Extract the (x, y) coordinate from the center of the cell holding the provided text.  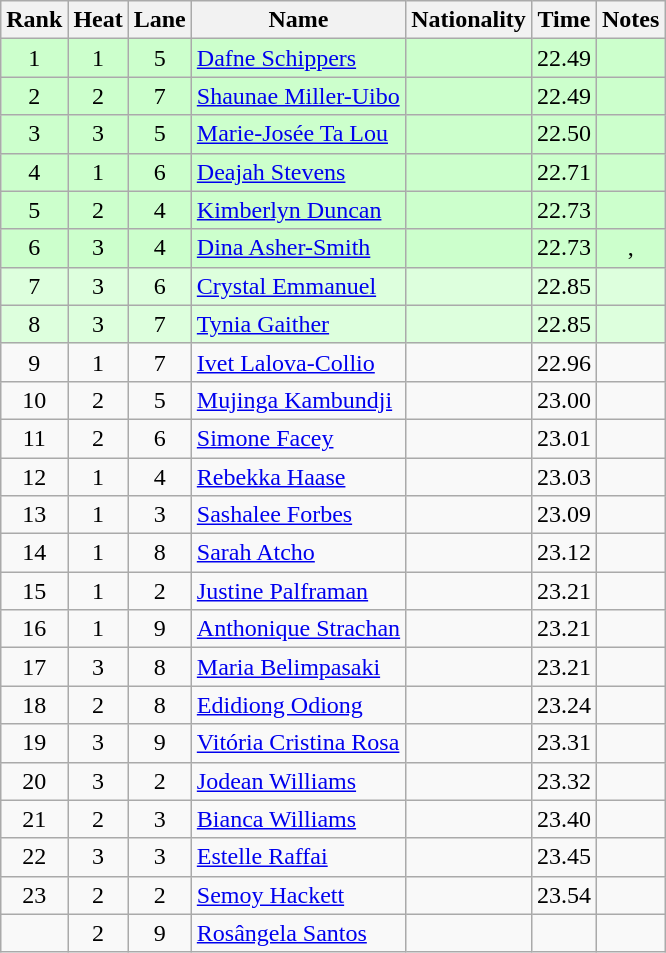
13 (34, 515)
Deajah Stevens (298, 172)
Ivet Lalova-Collio (298, 362)
23 (34, 895)
Mujinga Kambundji (298, 400)
Dina Asher-Smith (298, 248)
Sarah Atcho (298, 553)
Rebekka Haase (298, 477)
17 (34, 667)
23.01 (564, 438)
Jodean Williams (298, 781)
19 (34, 743)
16 (34, 629)
23.09 (564, 515)
Notes (630, 20)
Rosângela Santos (298, 933)
Vitória Cristina Rosa (298, 743)
14 (34, 553)
Estelle Raffai (298, 857)
23.54 (564, 895)
Nationality (469, 20)
Simone Facey (298, 438)
23.03 (564, 477)
Maria Belimpasaki (298, 667)
Heat (98, 20)
23.32 (564, 781)
Tynia Gaither (298, 324)
20 (34, 781)
23.45 (564, 857)
Kimberlyn Duncan (298, 210)
23.24 (564, 705)
22.71 (564, 172)
11 (34, 438)
, (630, 248)
22 (34, 857)
22.96 (564, 362)
Justine Palframan (298, 591)
Crystal Emmanuel (298, 286)
Time (564, 20)
Anthonique Strachan (298, 629)
21 (34, 819)
23.00 (564, 400)
22.50 (564, 134)
Name (298, 20)
Edidiong Odiong (298, 705)
15 (34, 591)
Lane (160, 20)
Bianca Williams (298, 819)
Rank (34, 20)
Marie-Josée Ta Lou (298, 134)
23.12 (564, 553)
23.40 (564, 819)
18 (34, 705)
Sashalee Forbes (298, 515)
10 (34, 400)
Dafne Schippers (298, 58)
Semoy Hackett (298, 895)
Shaunae Miller-Uibo (298, 96)
23.31 (564, 743)
12 (34, 477)
